Return the [x, y] coordinate for the center point of the cell that contains the specified text.  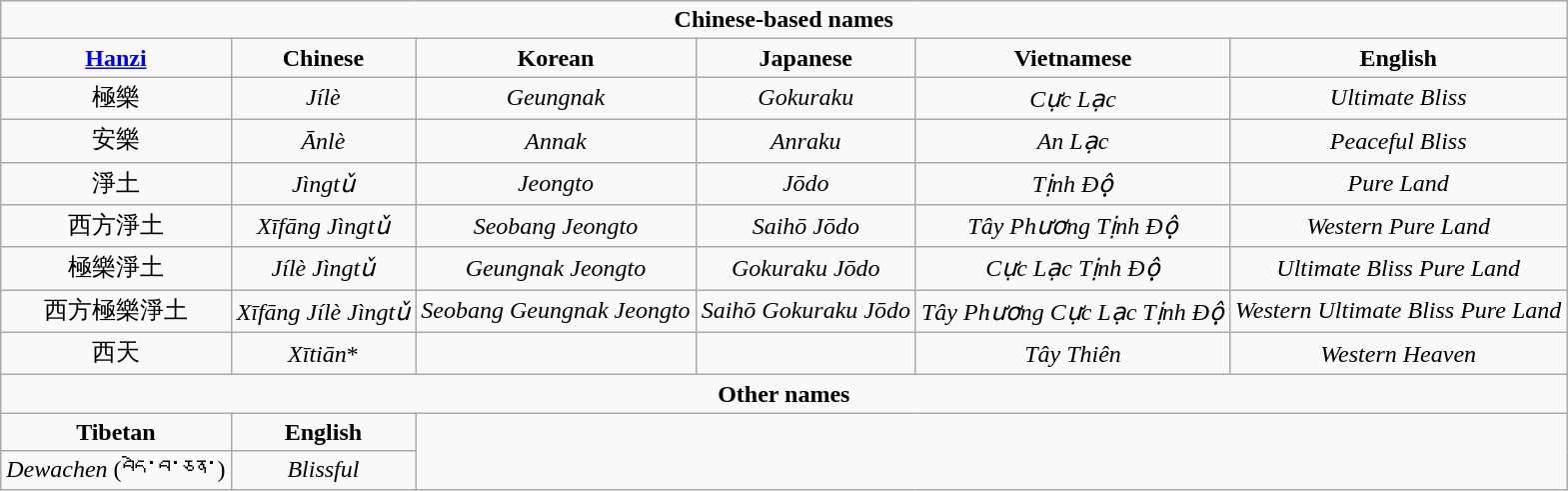
Other names [784, 394]
Jōdo [805, 184]
Tây Thiên [1072, 354]
Western Heaven [1399, 354]
Geungnak [556, 98]
西方極樂淨土 [116, 312]
Peaceful Bliss [1399, 140]
Blissful [324, 470]
Seobang Jeongto [556, 226]
淨土 [116, 184]
An Lạc [1072, 140]
Cực Lạc Tịnh Độ [1072, 268]
Tịnh Độ [1072, 184]
Xīfāng Jílè Jìngtǔ [324, 312]
Anraku [805, 140]
西天 [116, 354]
Tây Phương Cực Lạc Tịnh Độ [1072, 312]
Xīfāng Jìngtǔ [324, 226]
Hanzi [116, 58]
Seobang Geungnak Jeongto [556, 312]
Japanese [805, 58]
安樂 [116, 140]
極樂淨土 [116, 268]
Vietnamese [1072, 58]
Gokuraku [805, 98]
Pure Land [1399, 184]
Gokuraku Jōdo [805, 268]
Ānlè [324, 140]
Geungnak Jeongto [556, 268]
Cực Lạc [1072, 98]
Western Pure Land [1399, 226]
Tibetan [116, 432]
極樂 [116, 98]
Saihō Gokuraku Jōdo [805, 312]
Jeongto [556, 184]
Ultimate Bliss Pure Land [1399, 268]
Jìngtǔ [324, 184]
Annak [556, 140]
Chinese-based names [784, 20]
Tây Phương Tịnh Độ [1072, 226]
Ultimate Bliss [1399, 98]
Dewachen (བདེ་བ་ཅན་) [116, 470]
Xītiān* [324, 354]
西方淨土 [116, 226]
Korean [556, 58]
Chinese [324, 58]
Jílè [324, 98]
Saihō Jōdo [805, 226]
Western Ultimate Bliss Pure Land [1399, 312]
Jílè Jìngtǔ [324, 268]
